From the cell containing the given text, extract its center point as [X, Y] coordinate. 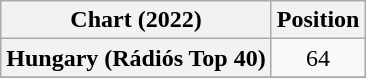
Position [318, 20]
64 [318, 58]
Hungary (Rádiós Top 40) [136, 58]
Chart (2022) [136, 20]
